Determine the [X, Y] coordinate at the center of the cell enclosing the given text.  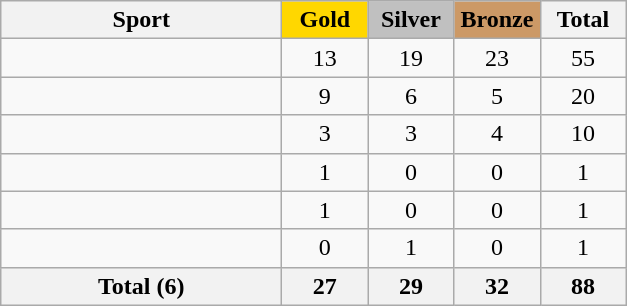
19 [411, 58]
27 [325, 286]
23 [497, 58]
88 [583, 286]
9 [325, 96]
10 [583, 134]
55 [583, 58]
5 [497, 96]
Sport [142, 20]
Total (6) [142, 286]
Bronze [497, 20]
4 [497, 134]
13 [325, 58]
29 [411, 286]
Total [583, 20]
20 [583, 96]
32 [497, 286]
6 [411, 96]
Silver [411, 20]
Gold [325, 20]
